Return (x, y) of the center of cell containing provided text 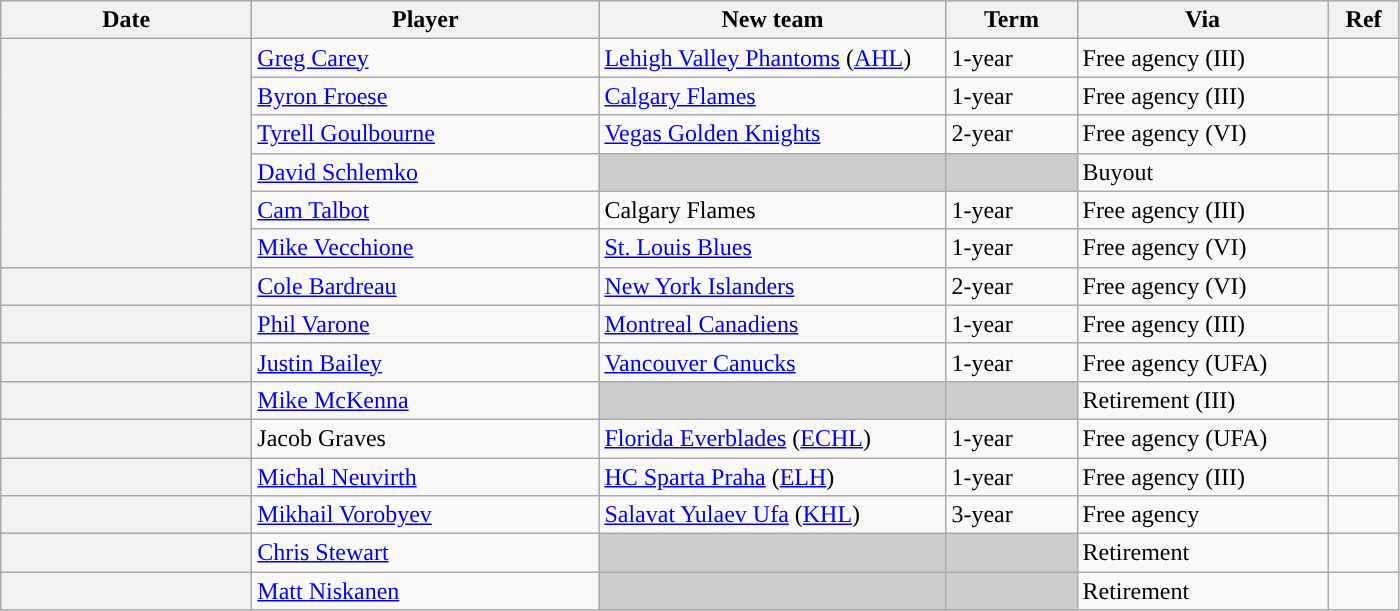
Cole Bardreau (426, 286)
Vegas Golden Knights (772, 134)
Montreal Canadiens (772, 324)
St. Louis Blues (772, 248)
Mike Vecchione (426, 248)
Ref (1364, 20)
Date (126, 20)
New team (772, 20)
Term (1012, 20)
Matt Niskanen (426, 591)
HC Sparta Praha (ELH) (772, 477)
Mike McKenna (426, 400)
New York Islanders (772, 286)
Justin Bailey (426, 362)
Florida Everblades (ECHL) (772, 438)
Free agency (1202, 515)
Buyout (1202, 172)
Vancouver Canucks (772, 362)
Byron Froese (426, 96)
David Schlemko (426, 172)
Salavat Yulaev Ufa (KHL) (772, 515)
Mikhail Vorobyev (426, 515)
Tyrell Goulbourne (426, 134)
3-year (1012, 515)
Cam Talbot (426, 210)
Via (1202, 20)
Michal Neuvirth (426, 477)
Jacob Graves (426, 438)
Chris Stewart (426, 553)
Phil Varone (426, 324)
Greg Carey (426, 58)
Lehigh Valley Phantoms (AHL) (772, 58)
Player (426, 20)
Retirement (III) (1202, 400)
